Pinpoint the cell where the given text exists, returning its (X, Y) midpoint coordinate. 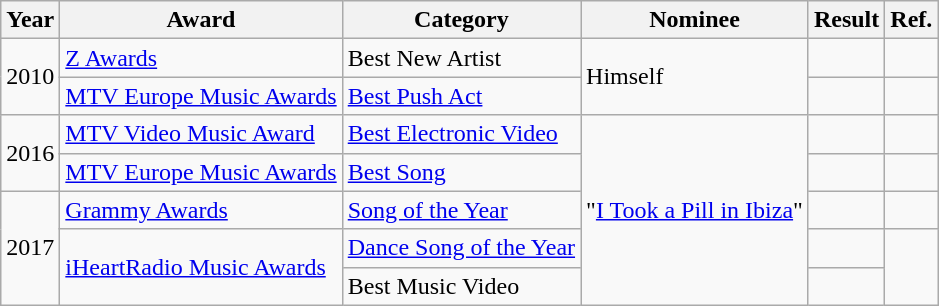
Dance Song of the Year (461, 248)
Z Awards (201, 58)
Category (461, 20)
Best Electronic Video (461, 134)
Himself (695, 77)
Grammy Awards (201, 210)
2017 (30, 248)
Best Music Video (461, 286)
2016 (30, 153)
Best Push Act (461, 96)
2010 (30, 77)
Ref. (912, 20)
Year (30, 20)
Best Song (461, 172)
MTV Video Music Award (201, 134)
iHeartRadio Music Awards (201, 267)
Nominee (695, 20)
Award (201, 20)
Song of the Year (461, 210)
Result (846, 20)
Best New Artist (461, 58)
"I Took a Pill in Ibiza" (695, 210)
